Return the (X, Y) coordinate for the center point of the cell that contains the specified text.  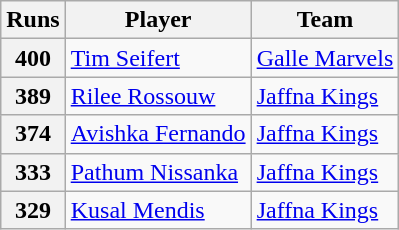
Team (325, 20)
Galle Marvels (325, 58)
389 (33, 96)
400 (33, 58)
Tim Seifert (158, 58)
Runs (33, 20)
Pathum Nissanka (158, 172)
Player (158, 20)
333 (33, 172)
Rilee Rossouw (158, 96)
Avishka Fernando (158, 134)
Kusal Mendis (158, 210)
329 (33, 210)
374 (33, 134)
